Scan for the cell matching the given text and deliver its [x, y] coordinate at center. 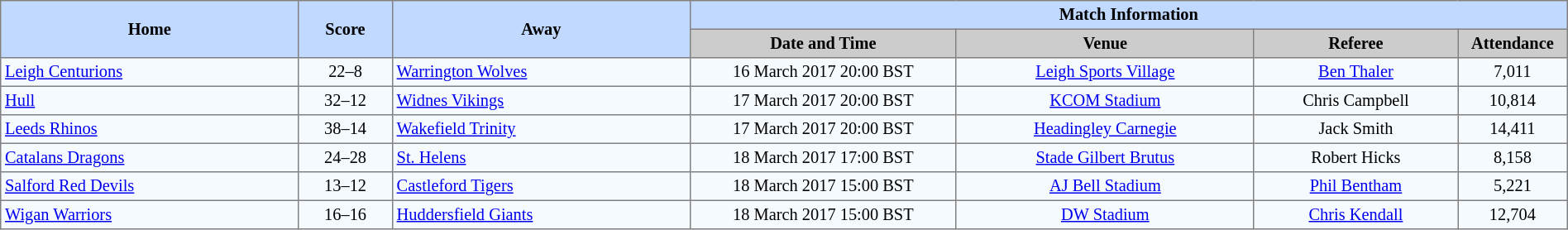
Salford Red Devils [150, 186]
18 March 2017 17:00 BST [823, 157]
Castleford Tigers [541, 186]
Stade Gilbert Brutus [1105, 157]
Attendance [1513, 43]
Leigh Sports Village [1105, 72]
38–14 [346, 129]
Warrington Wolves [541, 72]
5,221 [1513, 186]
Robert Hicks [1355, 157]
Headingley Carnegie [1105, 129]
Hull [150, 100]
8,158 [1513, 157]
Venue [1105, 43]
32–12 [346, 100]
10,814 [1513, 100]
24–28 [346, 157]
AJ Bell Stadium [1105, 186]
7,011 [1513, 72]
Match Information [1128, 15]
22–8 [346, 72]
16–16 [346, 214]
Home [150, 30]
KCOM Stadium [1105, 100]
Chris Campbell [1355, 100]
Ben Thaler [1355, 72]
Phil Bentham [1355, 186]
12,704 [1513, 214]
Away [541, 30]
DW Stadium [1105, 214]
13–12 [346, 186]
Wigan Warriors [150, 214]
Leigh Centurions [150, 72]
16 March 2017 20:00 BST [823, 72]
Wakefield Trinity [541, 129]
Chris Kendall [1355, 214]
St. Helens [541, 157]
Widnes Vikings [541, 100]
14,411 [1513, 129]
Referee [1355, 43]
Date and Time [823, 43]
Huddersfield Giants [541, 214]
Score [346, 30]
Jack Smith [1355, 129]
Catalans Dragons [150, 157]
Leeds Rhinos [150, 129]
